Search for the cell housing the specified text and yield its (x, y) center coordinate. 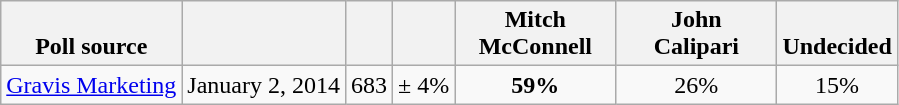
26% (696, 85)
59% (536, 85)
15% (837, 85)
Poll source (92, 34)
Gravis Marketing (92, 85)
Undecided (837, 34)
MitchMcConnell (536, 34)
± 4% (424, 85)
683 (368, 85)
JohnCalipari (696, 34)
January 2, 2014 (264, 85)
